Locate the cell with the specified text and output its [X, Y] center coordinate. 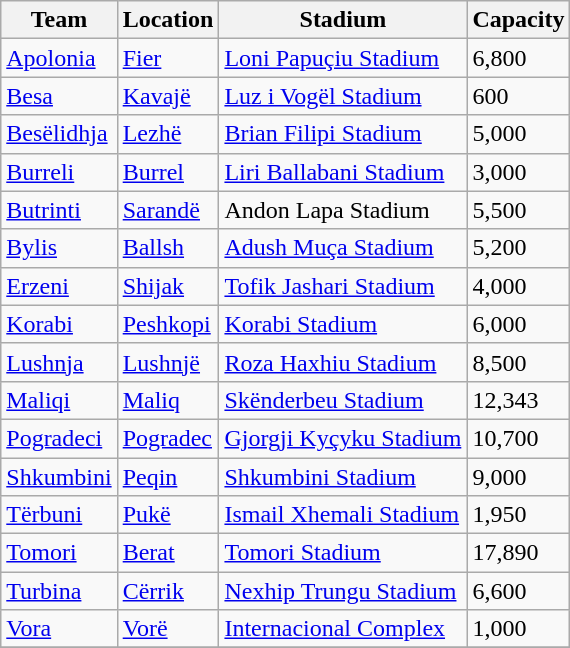
5,500 [518, 210]
Peshkopi [168, 324]
Location [168, 20]
Adush Muça Stadium [343, 248]
5,000 [518, 134]
Pukë [168, 515]
17,890 [518, 553]
Lushnjë [168, 362]
Liri Ballabani Stadium [343, 172]
Sarandë [168, 210]
Andon Lapa Stadium [343, 210]
Roza Haxhiu Stadium [343, 362]
Korabi [59, 324]
Tomori Stadium [343, 553]
Tërbuni [59, 515]
Tomori [59, 553]
Besa [59, 96]
Vorë [168, 629]
8,500 [518, 362]
Erzeni [59, 286]
Butrinti [59, 210]
Maliqi [59, 400]
Luz i Vogël Stadium [343, 96]
Apolonia [59, 58]
Nexhip Trungu Stadium [343, 591]
4,000 [518, 286]
Bylis [59, 248]
9,000 [518, 477]
600 [518, 96]
6,600 [518, 591]
Peqin [168, 477]
Gjorgji Kyçyku Stadium [343, 438]
Vora [59, 629]
Maliq [168, 400]
6,000 [518, 324]
Ballsh [168, 248]
Pogradec [168, 438]
Ismail Xhemali Stadium [343, 515]
1,950 [518, 515]
Lezhë [168, 134]
Berat [168, 553]
Fier [168, 58]
Besëlidhja [59, 134]
Tofik Jashari Stadium [343, 286]
Skënderbeu Stadium [343, 400]
Korabi Stadium [343, 324]
Burreli [59, 172]
Kavajë [168, 96]
Pogradeci [59, 438]
5,200 [518, 248]
Team [59, 20]
12,343 [518, 400]
6,800 [518, 58]
Burrel [168, 172]
Shkumbini Stadium [343, 477]
Turbina [59, 591]
Stadium [343, 20]
Shkumbini [59, 477]
Shijak [168, 286]
3,000 [518, 172]
Lushnja [59, 362]
Internacional Complex [343, 629]
10,700 [518, 438]
Cërrik [168, 591]
Capacity [518, 20]
Brian Filipi Stadium [343, 134]
1,000 [518, 629]
Loni Papuçiu Stadium [343, 58]
